For the text-containing cell, return its midpoint in [X, Y] coordinate format. 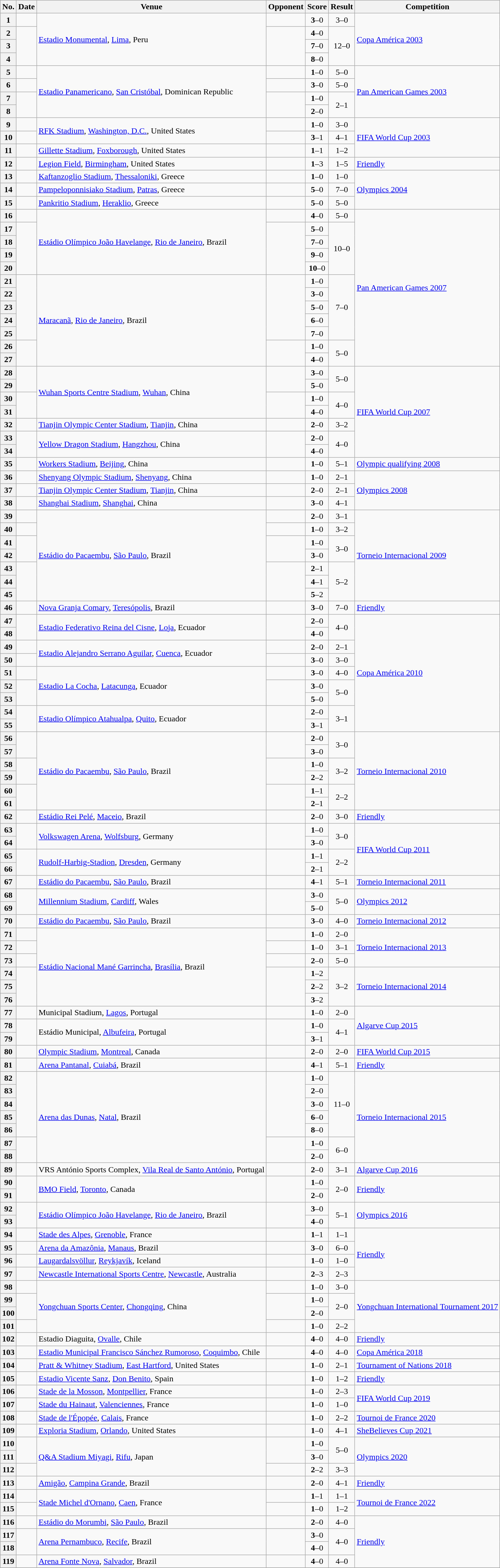
Stade Michel d'Ornano, Caen, France [152, 1502]
BMO Field, Toronto, Canada [152, 1189]
Opponent [286, 7]
Exploria Stadium, Orlando, United States [152, 1431]
60 [8, 790]
Torneio Internacional 2012 [427, 921]
FIFA World Cup 2003 [427, 137]
Algarve Cup 2015 [427, 1026]
46 [8, 608]
65 [8, 856]
Estadio Alejandro Serrano Aguilar, Cuenca, Ecuador [152, 653]
Estádio Municipal, Albufeira, Portugal [152, 1032]
52 [8, 686]
23 [8, 307]
107 [8, 1404]
18 [8, 242]
106 [8, 1391]
Olympics 2016 [427, 1215]
3 [8, 46]
112 [8, 1470]
Tournoi de France 2022 [427, 1502]
114 [8, 1496]
Date [27, 7]
1–5 [342, 164]
Torneio Internacional 2015 [427, 1117]
3–3 [342, 1470]
Estádio Nacional Mané Garrincha, Brasília, Brazil [152, 967]
48 [8, 634]
33 [8, 438]
79 [8, 1039]
FIFA World Cup 2015 [427, 1052]
70 [8, 921]
56 [8, 738]
SheBelieves Cup 2021 [427, 1431]
111 [8, 1457]
Stade des Alpes, Grenoble, France [152, 1235]
Arena das Dunas, Natal, Brazil [152, 1117]
Yongchuan Sports Center, Chongqing, China [152, 1306]
2 [8, 33]
16 [8, 216]
Maracanã, Rio de Janeiro, Brazil [152, 320]
Copa América 2010 [427, 673]
54 [8, 712]
Copa América 2003 [427, 39]
77 [8, 1013]
Gillette Stadium, Foxborough, United States [152, 150]
Torneio Internacional 2014 [427, 986]
24 [8, 320]
64 [8, 843]
Amigão, Campina Grande, Brazil [152, 1483]
71 [8, 934]
85 [8, 1117]
Stade du Hainaut, Valenciennes, France [152, 1404]
Stade de l'Épopée, Calais, France [152, 1418]
Olympics 2008 [427, 490]
Arena Pernambuco, Recife, Brazil [152, 1542]
Yongchuan International Tournament 2017 [427, 1306]
19 [8, 255]
Pratt & Whitney Stadium, East Hartford, United States [152, 1365]
97 [8, 1274]
117 [8, 1535]
9–0 [317, 255]
Municipal Stadium, Lagos, Portugal [152, 1013]
Torneio Internacional 2010 [427, 771]
26 [8, 346]
74 [8, 973]
Competition [427, 7]
84 [8, 1104]
49 [8, 647]
Laugardalsvöllur, Reykjavík, Iceland [152, 1261]
115 [8, 1509]
Algarve Cup 2016 [427, 1169]
91 [8, 1195]
63 [8, 830]
Shenyang Olympic Stadium, Shenyang, China [152, 477]
Score [317, 7]
8 [8, 111]
Estadio Olímpico Atahualpa, Quito, Ecuador [152, 719]
69 [8, 908]
43 [8, 568]
57 [8, 751]
Venue [152, 7]
68 [8, 895]
15 [8, 203]
28 [8, 372]
27 [8, 359]
Stade de la Mosson, Montpellier, France [152, 1391]
96 [8, 1261]
67 [8, 882]
Olympic Stadium, Montreal, Canada [152, 1052]
Estadio Federativo Reina del Cisne, Loja, Ecuador [152, 627]
119 [8, 1561]
Arena Pantanal, Cuiabá, Brazil [152, 1065]
Pankritio Stadium, Heraklio, Greece [152, 203]
75 [8, 986]
35 [8, 464]
Olympic qualifying 2008 [427, 464]
No. [8, 7]
36 [8, 477]
55 [8, 725]
Estadio Vicente Sanz, Don Benito, Spain [152, 1378]
Result [342, 7]
34 [8, 451]
Millennium Stadium, Cardiff, Wales [152, 902]
Torneio Internacional 2009 [427, 555]
113 [8, 1483]
Workers Stadium, Beijing, China [152, 464]
Estádio Rei Pelé, Maceio, Brazil [152, 817]
13 [8, 177]
98 [8, 1287]
87 [8, 1143]
53 [8, 699]
20 [8, 268]
17 [8, 229]
Estadio Panamericano, San Cristóbal, Dominican Republic [152, 92]
Yellow Dragon Stadium, Hangzhou, China [152, 444]
105 [8, 1378]
6 [8, 85]
12 [8, 164]
31 [8, 412]
11 [8, 150]
Olympics 2012 [427, 902]
62 [8, 817]
73 [8, 960]
Pan American Games 2007 [427, 288]
1 [8, 20]
44 [8, 582]
FIFA World Cup 2019 [427, 1398]
Newcastle International Sports Centre, Newcastle, Australia [152, 1274]
83 [8, 1091]
88 [8, 1156]
Estadio Diaguita, Ovalle, Chile [152, 1339]
109 [8, 1431]
108 [8, 1418]
66 [8, 869]
80 [8, 1052]
82 [8, 1078]
4 [8, 59]
Q&A Stadium Miyagi, Rifu, Japan [152, 1457]
81 [8, 1065]
110 [8, 1444]
Wuhan Sports Centre Stadium, Wuhan, China [152, 392]
94 [8, 1235]
86 [8, 1130]
Rudolf-Harbig-Stadion, Dresden, Germany [152, 862]
Estadio La Cocha, Latacunga, Ecuador [152, 686]
102 [8, 1339]
FIFA World Cup 2011 [427, 849]
89 [8, 1169]
30 [8, 399]
Olympics 2020 [427, 1457]
11–0 [342, 1104]
90 [8, 1182]
95 [8, 1248]
40 [8, 529]
51 [8, 673]
Nova Granja Comary, Teresópolis, Brazil [152, 608]
103 [8, 1352]
116 [8, 1522]
Torneio Internacional 2011 [427, 882]
Olympics 2004 [427, 190]
42 [8, 555]
FIFA World Cup 2007 [427, 411]
25 [8, 333]
RFK Stadium, Washington, D.C., United States [152, 131]
VRS António Sports Complex, Vila Real de Santo António, Portugal [152, 1169]
Tournoi de France 2020 [427, 1418]
72 [8, 947]
58 [8, 764]
Legion Field, Birmingham, United States [152, 164]
32 [8, 425]
37 [8, 490]
22 [8, 294]
39 [8, 516]
Shanghai Stadium, Shanghai, China [152, 503]
Estádio do Morumbi, São Paulo, Brazil [152, 1522]
Tournament of Nations 2018 [427, 1365]
12–0 [342, 46]
45 [8, 595]
100 [8, 1313]
Copa América 2018 [427, 1352]
38 [8, 503]
Kaftanzoglio Stadium, Thessaloniki, Greece [152, 177]
76 [8, 1000]
101 [8, 1326]
Estadio Municipal Francisco Sánchez Rumoroso, Coquimbo, Chile [152, 1352]
118 [8, 1548]
78 [8, 1026]
10 [8, 137]
9 [8, 124]
1–3 [317, 164]
92 [8, 1208]
29 [8, 386]
14 [8, 190]
Estadio Monumental, Lima, Peru [152, 39]
99 [8, 1300]
50 [8, 660]
93 [8, 1222]
7 [8, 98]
Torneio Internacional 2013 [427, 947]
Pampeloponnisiako Stadium, Patras, Greece [152, 190]
5 [8, 72]
47 [8, 621]
Pan American Games 2003 [427, 92]
21 [8, 281]
Volkswagen Arena, Wolfsburg, Germany [152, 836]
41 [8, 542]
104 [8, 1365]
Arena da Amazônia, Manaus, Brazil [152, 1248]
59 [8, 777]
61 [8, 804]
Arena Fonte Nova, Salvador, Brazil [152, 1561]
